Detect which cell encompasses the target text, then output its [x, y] center coordinate. 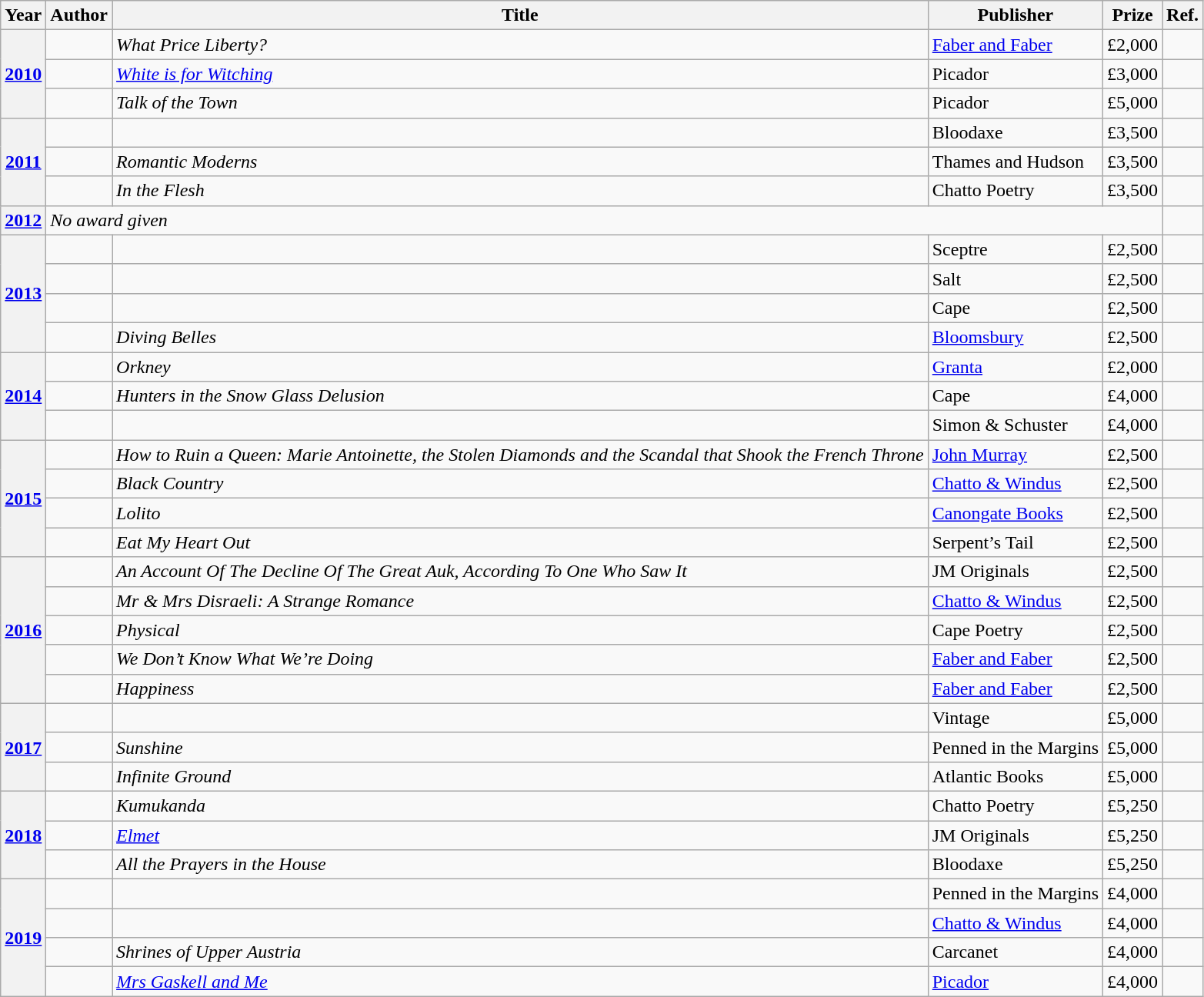
Mrs Gaskell and Me [520, 982]
2011 [23, 162]
No award given [605, 220]
Publisher [1016, 15]
John Murray [1016, 455]
£3,000 [1132, 74]
All the Prayers in the House [520, 865]
Thames and Hudson [1016, 162]
Happiness [520, 689]
Romantic Moderns [520, 162]
2019 [23, 938]
Granta [1016, 367]
Canongate Books [1016, 513]
2012 [23, 220]
2014 [23, 396]
2016 [23, 630]
Black Country [520, 484]
Infinite Ground [520, 776]
An Account Of The Decline Of The Great Auk, According To One Who Saw It [520, 572]
Vintage [1016, 718]
Year [23, 15]
Lolito [520, 513]
Shrines of Upper Austria [520, 952]
Ref. [1183, 15]
Diving Belles [520, 337]
Salt [1016, 278]
Eat My Heart Out [520, 542]
Elmet [520, 835]
2017 [23, 747]
White is for Witching [520, 74]
2018 [23, 835]
Physical [520, 630]
Simon & Schuster [1016, 425]
Sunshine [520, 747]
Bloomsbury [1016, 337]
Orkney [520, 367]
Carcanet [1016, 952]
Mr & Mrs Disraeli: A Strange Romance [520, 601]
Sceptre [1016, 249]
Atlantic Books [1016, 776]
Talk of the Town [520, 103]
2013 [23, 293]
Kumukanda [520, 805]
2010 [23, 74]
In the Flesh [520, 191]
Hunters in the Snow Glass Delusion [520, 396]
How to Ruin a Queen: Marie Antoinette, the Stolen Diamonds and the Scandal that Shook the French Throne [520, 455]
Cape Poetry [1016, 630]
2015 [23, 498]
Title [520, 15]
What Price Liberty? [520, 45]
Serpent’s Tail [1016, 542]
Author [79, 15]
We Don’t Know What We’re Doing [520, 659]
Prize [1132, 15]
